Identify which cell holds the provided text, then report its [x, y] central coordinate. 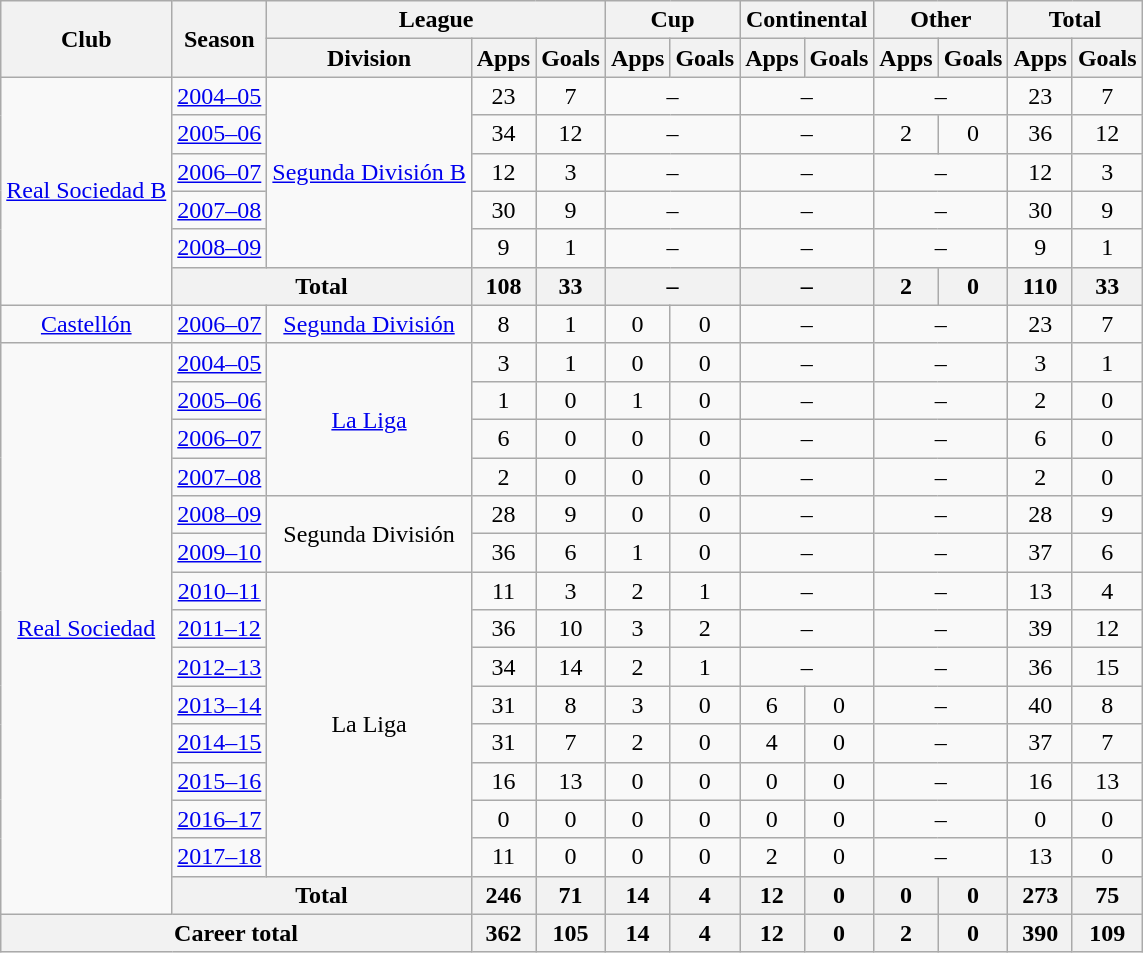
Continental [807, 20]
2016–17 [220, 819]
Other [941, 20]
2010–11 [220, 591]
2012–13 [220, 667]
Division [369, 58]
2014–15 [220, 743]
Club [86, 39]
273 [1040, 895]
105 [571, 933]
246 [503, 895]
Castellón [86, 324]
2011–12 [220, 629]
Real Sociedad B [86, 191]
390 [1040, 933]
Cup [672, 20]
39 [1040, 629]
71 [571, 895]
Segunda División B [369, 172]
League [436, 20]
Real Sociedad [86, 628]
110 [1040, 286]
Season [220, 39]
2015–16 [220, 781]
40 [1040, 705]
108 [503, 286]
2009–10 [220, 553]
75 [1107, 895]
15 [1107, 667]
Career total [236, 933]
2013–14 [220, 705]
109 [1107, 933]
10 [571, 629]
362 [503, 933]
2017–18 [220, 857]
